Identify which cell holds the provided text, then report its (X, Y) central coordinate. 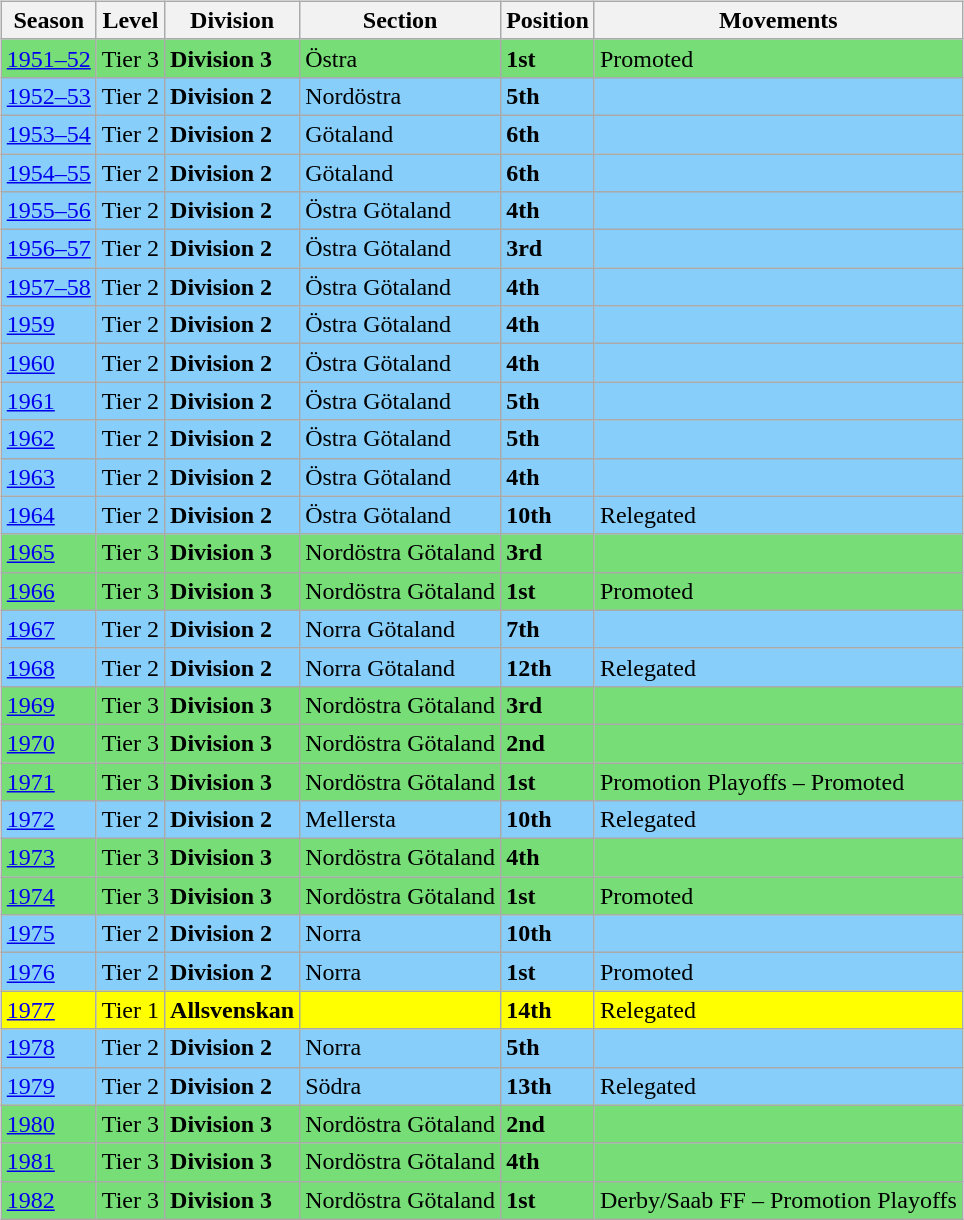
1975 (48, 934)
14th (548, 1010)
1951–52 (48, 58)
1969 (48, 705)
1965 (48, 553)
1967 (48, 629)
Promotion Playoffs – Promoted (778, 781)
Derby/Saab FF – Promotion Playoffs (778, 1200)
Mellersta (400, 820)
1954–55 (48, 173)
1973 (48, 858)
1980 (48, 1124)
1959 (48, 325)
13th (548, 1086)
Östra (400, 58)
1972 (48, 820)
1982 (48, 1200)
1966 (48, 591)
1976 (48, 972)
Movements (778, 20)
1974 (48, 896)
1981 (48, 1162)
1952–53 (48, 96)
1960 (48, 363)
1964 (48, 515)
1971 (48, 781)
1963 (48, 477)
Position (548, 20)
7th (548, 629)
1977 (48, 1010)
1970 (48, 743)
Nordöstra (400, 96)
Division (232, 20)
1957–58 (48, 287)
12th (548, 667)
Allsvenskan (232, 1010)
1955–56 (48, 211)
Södra (400, 1086)
1953–54 (48, 134)
Tier 1 (130, 1010)
1962 (48, 439)
Section (400, 20)
Season (48, 20)
1968 (48, 667)
Level (130, 20)
1979 (48, 1086)
1956–57 (48, 249)
1961 (48, 401)
1978 (48, 1048)
